Identify which cell holds the provided text, then report its (X, Y) central coordinate. 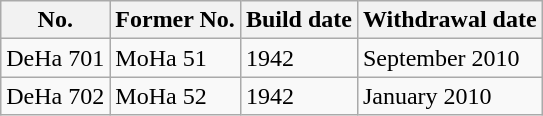
DeHa 702 (56, 96)
Withdrawal date (450, 20)
No. (56, 20)
Former No. (176, 20)
MoHa 51 (176, 58)
DeHa 701 (56, 58)
January 2010 (450, 96)
MoHa 52 (176, 96)
September 2010 (450, 58)
Build date (298, 20)
